From the cell containing the given text, extract its center point as [x, y] coordinate. 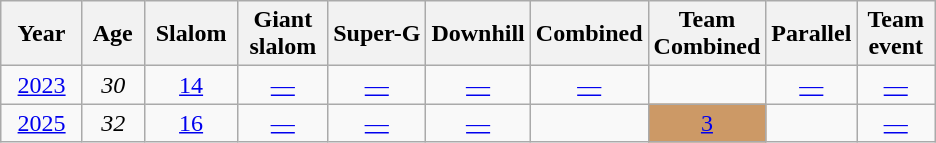
14 [191, 85]
32 [113, 123]
16 [191, 123]
2023 [42, 85]
Team event [896, 34]
Slalom [191, 34]
Parallel [812, 34]
Age [113, 34]
3 [707, 123]
Downhill [478, 34]
Year [42, 34]
2025 [42, 123]
Super-G [377, 34]
Combined [589, 34]
TeamCombined [707, 34]
30 [113, 85]
Giant slalom [283, 34]
